Identify which cell holds the provided text, then report its [x, y] central coordinate. 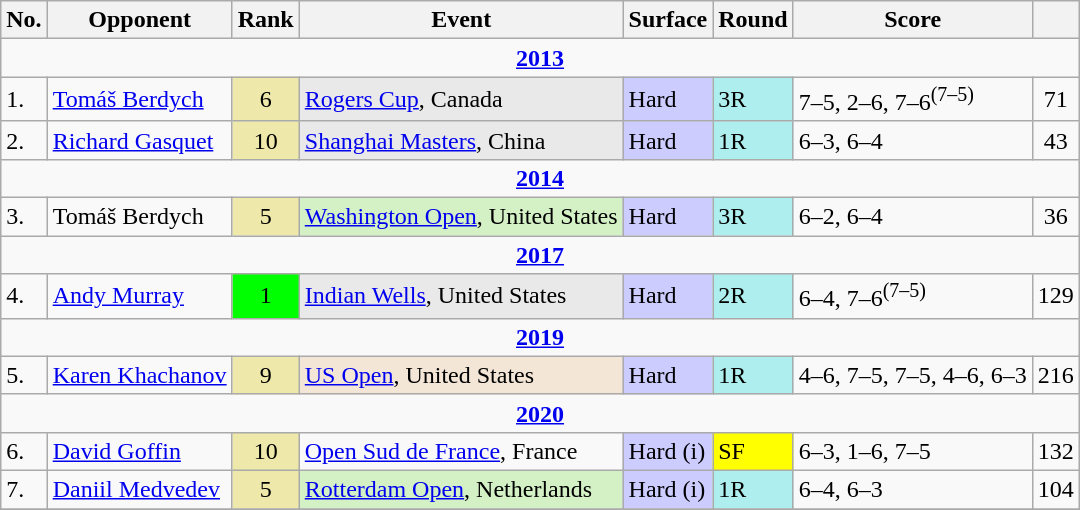
No. [24, 20]
2017 [540, 255]
216 [1056, 375]
Andy Murray [140, 296]
Rotterdam Open, Netherlands [461, 489]
Karen Khachanov [140, 375]
Richard Gasquet [140, 140]
6–3, 1–6, 7–5 [912, 451]
2013 [540, 58]
2014 [540, 178]
71 [1056, 100]
Washington Open, United States [461, 217]
2019 [540, 337]
David Goffin [140, 451]
104 [1056, 489]
Indian Wells, United States [461, 296]
Round [753, 20]
Daniil Medvedev [140, 489]
132 [1056, 451]
Opponent [140, 20]
6–4, 6–3 [912, 489]
Event [461, 20]
43 [1056, 140]
3. [24, 217]
9 [266, 375]
6–4, 7–6(7–5) [912, 296]
7–5, 2–6, 7–6(7–5) [912, 100]
6 [266, 100]
4–6, 7–5, 7–5, 4–6, 6–3 [912, 375]
Score [912, 20]
129 [1056, 296]
4. [24, 296]
1 [266, 296]
5. [24, 375]
US Open, United States [461, 375]
Shanghai Masters, China [461, 140]
36 [1056, 217]
6–3, 6–4 [912, 140]
2. [24, 140]
7. [24, 489]
2020 [540, 413]
Rogers Cup, Canada [461, 100]
6–2, 6–4 [912, 217]
Rank [266, 20]
2R [753, 296]
6. [24, 451]
1. [24, 100]
Open Sud de France, France [461, 451]
Surface [668, 20]
SF [753, 451]
